From the cell containing the given text, extract its center point as [x, y] coordinate. 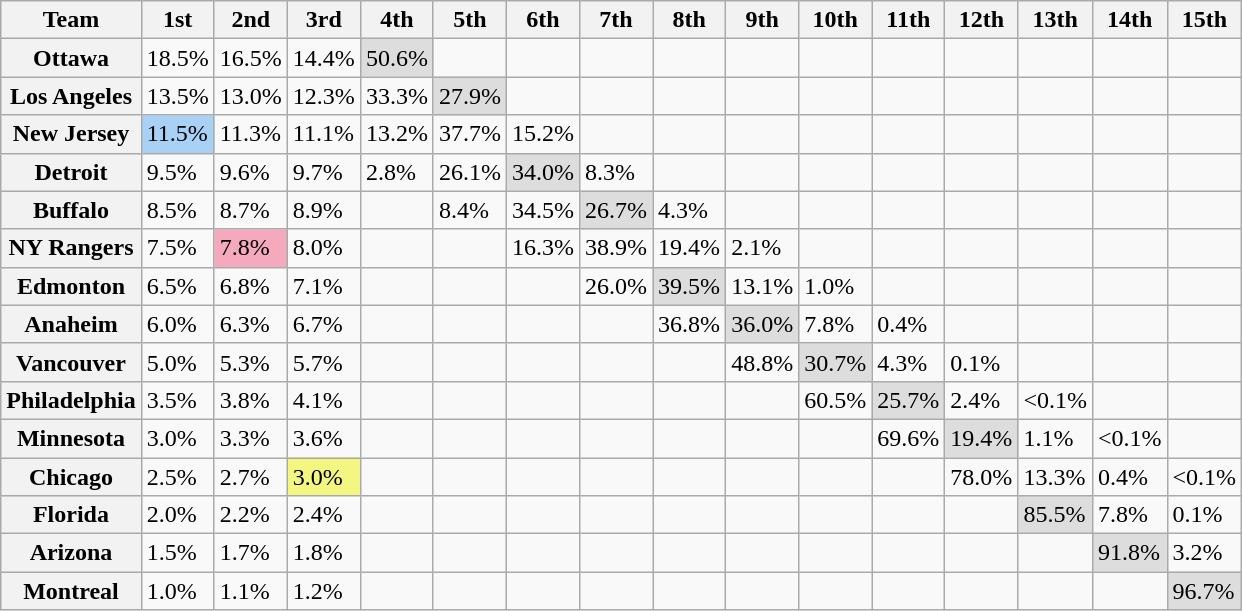
60.5% [836, 400]
36.8% [690, 324]
Philadelphia [71, 400]
14th [1130, 20]
2.7% [250, 477]
11.3% [250, 134]
Buffalo [71, 210]
18.5% [178, 58]
9th [762, 20]
6.3% [250, 324]
9.6% [250, 172]
9.7% [324, 172]
15th [1204, 20]
4.1% [324, 400]
2.0% [178, 515]
Los Angeles [71, 96]
5th [470, 20]
Chicago [71, 477]
3.8% [250, 400]
6.7% [324, 324]
Detroit [71, 172]
25.7% [908, 400]
37.7% [470, 134]
8th [690, 20]
96.7% [1204, 591]
Montreal [71, 591]
11th [908, 20]
5.0% [178, 362]
38.9% [616, 248]
11.5% [178, 134]
12.3% [324, 96]
7th [616, 20]
6.0% [178, 324]
5.7% [324, 362]
14.4% [324, 58]
7.1% [324, 286]
15.2% [542, 134]
8.9% [324, 210]
1.5% [178, 553]
8.4% [470, 210]
2.5% [178, 477]
Arizona [71, 553]
48.8% [762, 362]
16.5% [250, 58]
3.3% [250, 438]
69.6% [908, 438]
3.2% [1204, 553]
2.2% [250, 515]
6.5% [178, 286]
13.0% [250, 96]
13.1% [762, 286]
78.0% [982, 477]
8.7% [250, 210]
Team [71, 20]
Anaheim [71, 324]
9.5% [178, 172]
2.1% [762, 248]
8.0% [324, 248]
26.0% [616, 286]
12th [982, 20]
16.3% [542, 248]
30.7% [836, 362]
8.3% [616, 172]
91.8% [1130, 553]
34.0% [542, 172]
33.3% [396, 96]
6th [542, 20]
7.5% [178, 248]
3.5% [178, 400]
8.5% [178, 210]
34.5% [542, 210]
3.6% [324, 438]
New Jersey [71, 134]
13.5% [178, 96]
Vancouver [71, 362]
NY Rangers [71, 248]
Minnesota [71, 438]
13.2% [396, 134]
1.2% [324, 591]
13.3% [1056, 477]
3rd [324, 20]
Ottawa [71, 58]
10th [836, 20]
4th [396, 20]
Florida [71, 515]
2nd [250, 20]
6.8% [250, 286]
39.5% [690, 286]
1.7% [250, 553]
13th [1056, 20]
11.1% [324, 134]
85.5% [1056, 515]
27.9% [470, 96]
2.8% [396, 172]
1st [178, 20]
5.3% [250, 362]
50.6% [396, 58]
Edmonton [71, 286]
26.1% [470, 172]
1.8% [324, 553]
26.7% [616, 210]
36.0% [762, 324]
